Capture the cell that displays the provided text and extract its (X, Y) central coordinate. 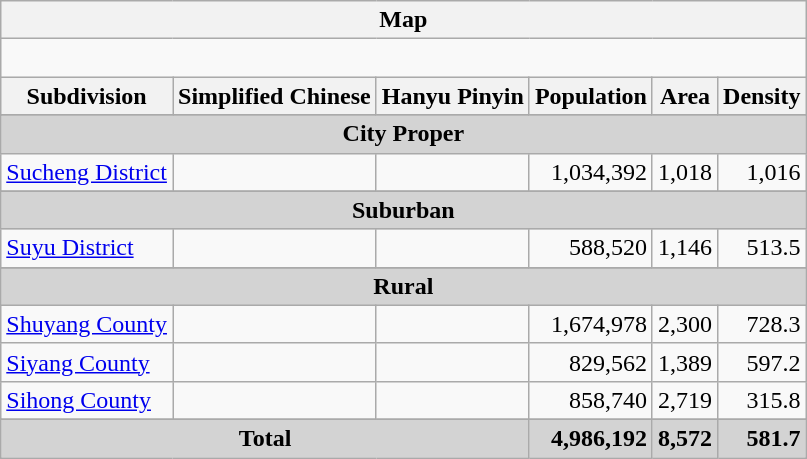
Siyang County (87, 362)
597.2 (762, 362)
Simplified Chinese (274, 96)
581.7 (762, 438)
2,719 (684, 400)
1,389 (684, 362)
Density (762, 96)
Subdivision (87, 96)
8,572 (684, 438)
Hanyu Pinyin (452, 96)
Sucheng District (87, 172)
588,520 (590, 248)
4,986,192 (590, 438)
Population (590, 96)
1,146 (684, 248)
829,562 (590, 362)
Shuyang County (87, 324)
1,018 (684, 172)
1,016 (762, 172)
Sihong County (87, 400)
Area (684, 96)
Suburban (404, 210)
1,674,978 (590, 324)
Rural (404, 286)
City Proper (404, 134)
2,300 (684, 324)
858,740 (590, 400)
315.8 (762, 400)
Total (266, 438)
Map (404, 20)
1,034,392 (590, 172)
513.5 (762, 248)
728.3 (762, 324)
Suyu District (87, 248)
